Detect which cell encompasses the target text, then output its (X, Y) center coordinate. 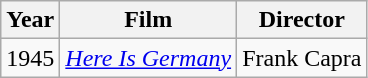
Film (148, 20)
Director (302, 20)
Here Is Germany (148, 58)
Year (30, 20)
1945 (30, 58)
Frank Capra (302, 58)
